Find where the given text appears and provide that cell's center as [X, Y] coordinate. 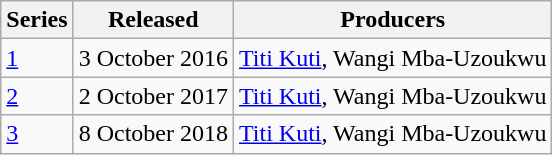
3 [37, 134]
2 October 2017 [153, 96]
Series [37, 20]
Released [153, 20]
Producers [392, 20]
3 October 2016 [153, 58]
8 October 2018 [153, 134]
2 [37, 96]
1 [37, 58]
